Detect which cell encompasses the target text, then output its [x, y] center coordinate. 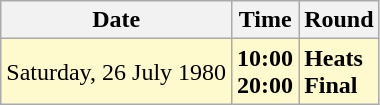
Time [266, 20]
Round [339, 20]
Saturday, 26 July 1980 [116, 72]
HeatsFinal [339, 72]
Date [116, 20]
10:0020:00 [266, 72]
